Scan for the cell matching the given text and deliver its (X, Y) coordinate at center. 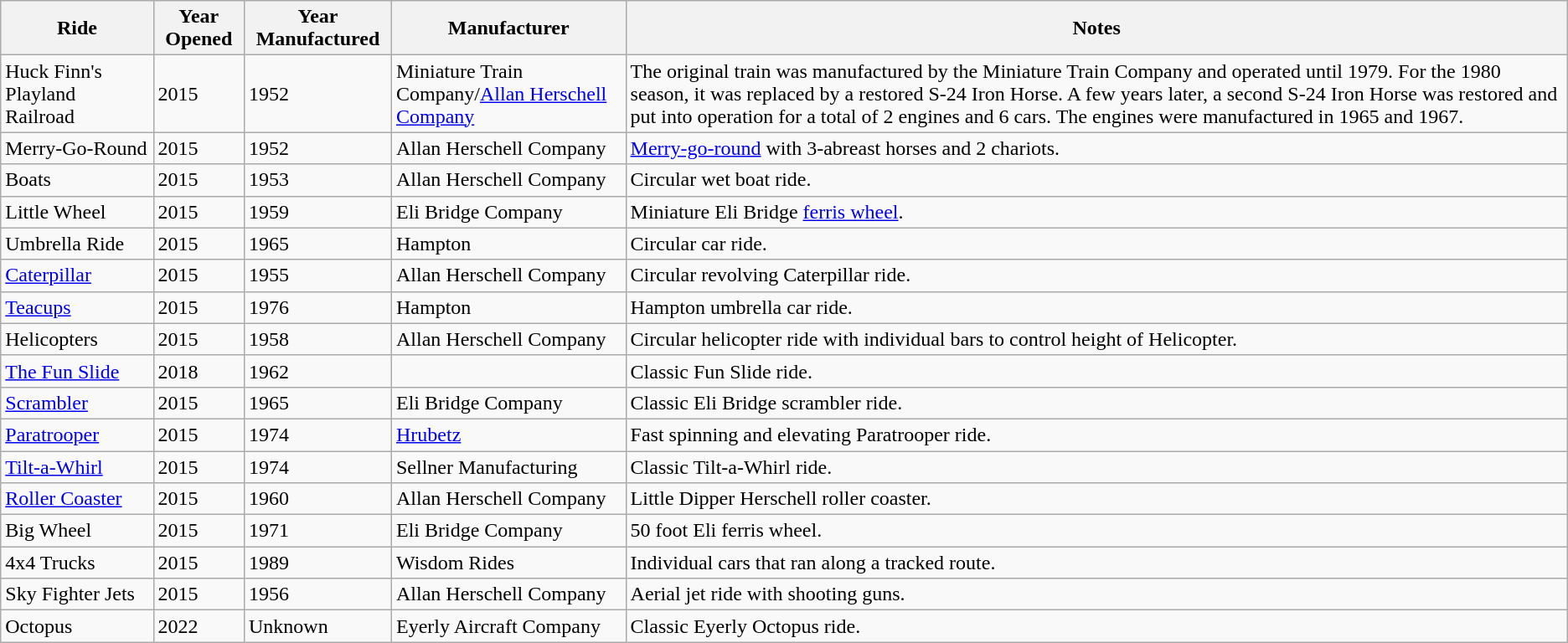
1971 (317, 531)
Teacups (77, 307)
Little Wheel (77, 212)
Circular wet boat ride. (1096, 180)
Eyerly Aircraft Company (508, 626)
1953 (317, 180)
1989 (317, 563)
Classic Eli Bridge scrambler ride. (1096, 403)
Paratrooper (77, 435)
Miniature Eli Bridge ferris wheel. (1096, 212)
2022 (199, 626)
1958 (317, 339)
Unknown (317, 626)
Ride (77, 28)
50 foot Eli ferris wheel. (1096, 531)
Classic Fun Slide ride. (1096, 371)
Octopus (77, 626)
1955 (317, 275)
Big Wheel (77, 531)
Sky Fighter Jets (77, 594)
Caterpillar (77, 275)
Wisdom Rides (508, 563)
Individual cars that ran along a tracked route. (1096, 563)
4x4 Trucks (77, 563)
Manufacturer (508, 28)
Classic Tilt-a-Whirl ride. (1096, 466)
Fast spinning and elevating Paratrooper ride. (1096, 435)
Umbrella Ride (77, 244)
Year Manufactured (317, 28)
1960 (317, 499)
Roller Coaster (77, 499)
1959 (317, 212)
Huck Finn's Playland Railroad (77, 94)
Merry-go-round with 3-abreast horses and 2 chariots. (1096, 148)
Helicopters (77, 339)
1956 (317, 594)
Hampton umbrella car ride. (1096, 307)
The Fun Slide (77, 371)
Merry-Go-Round (77, 148)
1976 (317, 307)
Year Opened (199, 28)
Circular helicopter ride with individual bars to control height of Helicopter. (1096, 339)
Little Dipper Herschell roller coaster. (1096, 499)
Circular revolving Caterpillar ride. (1096, 275)
Classic Eyerly Octopus ride. (1096, 626)
1962 (317, 371)
Boats (77, 180)
Notes (1096, 28)
Miniature Train Company/Allan Herschell Company (508, 94)
Aerial jet ride with shooting guns. (1096, 594)
Scrambler (77, 403)
Tilt-a-Whirl (77, 466)
Sellner Manufacturing (508, 466)
2018 (199, 371)
Hrubetz (508, 435)
Circular car ride. (1096, 244)
